Provide the [X, Y] coordinate of the cell's center where the given text is located.  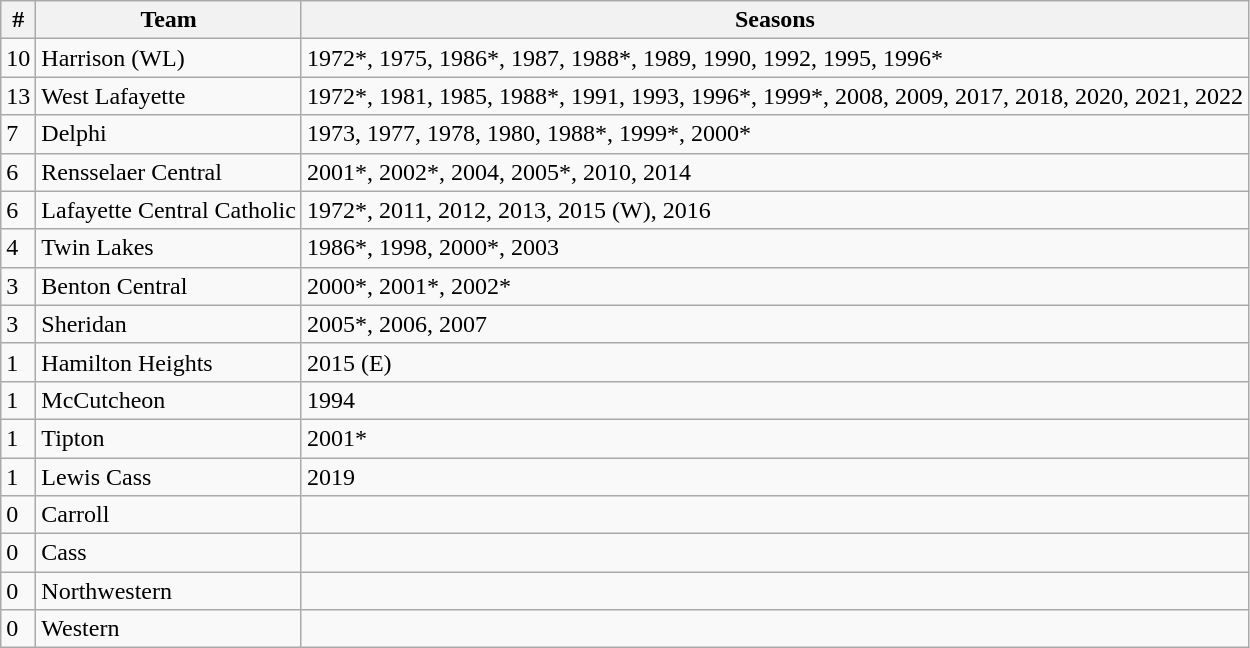
2015 (E) [774, 362]
Tipton [169, 438]
2005*, 2006, 2007 [774, 324]
7 [18, 134]
1994 [774, 400]
Benton Central [169, 286]
West Lafayette [169, 96]
1986*, 1998, 2000*, 2003 [774, 248]
1972*, 2011, 2012, 2013, 2015 (W), 2016 [774, 210]
Lafayette Central Catholic [169, 210]
1973, 1977, 1978, 1980, 1988*, 1999*, 2000* [774, 134]
2019 [774, 477]
13 [18, 96]
McCutcheon [169, 400]
Hamilton Heights [169, 362]
1972*, 1981, 1985, 1988*, 1991, 1993, 1996*, 1999*, 2008, 2009, 2017, 2018, 2020, 2021, 2022 [774, 96]
Cass [169, 553]
Twin Lakes [169, 248]
Team [169, 20]
Delphi [169, 134]
2001* [774, 438]
# [18, 20]
Seasons [774, 20]
Lewis Cass [169, 477]
1972*, 1975, 1986*, 1987, 1988*, 1989, 1990, 1992, 1995, 1996* [774, 58]
Sheridan [169, 324]
Western [169, 629]
Harrison (WL) [169, 58]
Northwestern [169, 591]
10 [18, 58]
Rensselaer Central [169, 172]
Carroll [169, 515]
2000*, 2001*, 2002* [774, 286]
4 [18, 248]
2001*, 2002*, 2004, 2005*, 2010, 2014 [774, 172]
